Return the (X, Y) coordinate for the center point of the cell that contains the specified text.  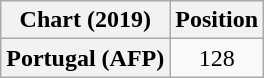
Portugal (AFP) (86, 58)
128 (217, 58)
Position (217, 20)
Chart (2019) (86, 20)
